From the cell containing the given text, extract its center point as [x, y] coordinate. 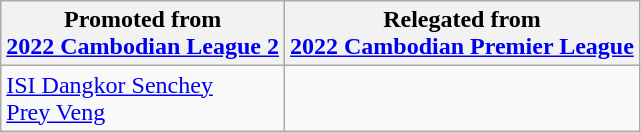
ISI Dangkor SencheyPrey Veng [143, 98]
Promoted from2022 Cambodian League 2 [143, 34]
Relegated from2022 Cambodian Premier League [462, 34]
